Pinpoint the cell where the given text exists, returning its [x, y] midpoint coordinate. 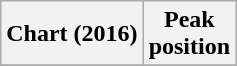
Chart (2016) [72, 34]
Peakposition [189, 34]
